Pinpoint the cell where the given text exists, returning its (X, Y) midpoint coordinate. 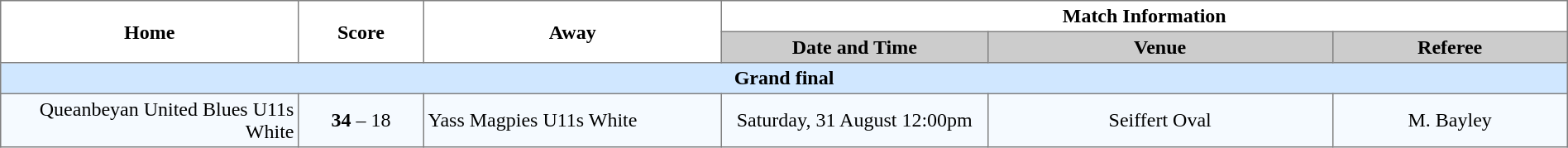
Away (572, 31)
Venue (1159, 47)
Queanbeyan United Blues U11s White (150, 120)
Referee (1450, 47)
Date and Time (854, 47)
Match Information (1145, 17)
Home (150, 31)
Seiffert Oval (1159, 120)
Grand final (784, 79)
M. Bayley (1450, 120)
Saturday, 31 August 12:00pm (854, 120)
Yass Magpies U11s White (572, 120)
Score (361, 31)
34 – 18 (361, 120)
